Output the (x, y) coordinate of the center of the cell containing the given text.  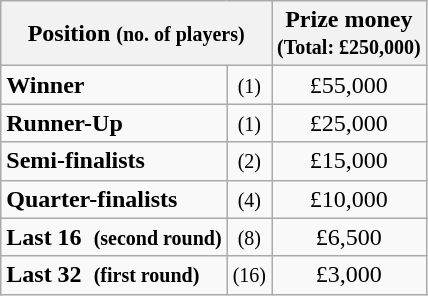
Quarter-finalists (114, 199)
(4) (249, 199)
(2) (249, 161)
£10,000 (350, 199)
Last 32 (first round) (114, 275)
Position (no. of players) (136, 34)
£15,000 (350, 161)
£55,000 (350, 85)
(8) (249, 237)
Prize money(Total: £250,000) (350, 34)
Semi-finalists (114, 161)
(16) (249, 275)
£6,500 (350, 237)
Runner-Up (114, 123)
£25,000 (350, 123)
Winner (114, 85)
Last 16 (second round) (114, 237)
£3,000 (350, 275)
